Locate the cell with the specified text and output its (X, Y) center coordinate. 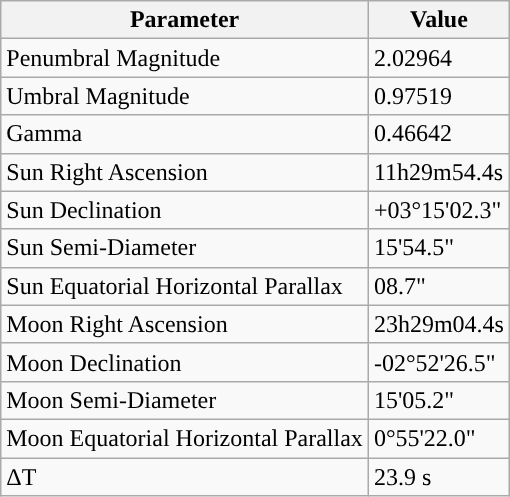
15'54.5" (438, 248)
Moon Semi-Diameter (185, 400)
23.9 s (438, 477)
Sun Right Ascension (185, 172)
23h29m04.4s (438, 324)
Moon Right Ascension (185, 324)
Moon Declination (185, 362)
2.02964 (438, 58)
Sun Equatorial Horizontal Parallax (185, 286)
Value (438, 20)
0.46642 (438, 134)
11h29m54.4s (438, 172)
Gamma (185, 134)
+03°15'02.3" (438, 210)
Parameter (185, 20)
Penumbral Magnitude (185, 58)
08.7" (438, 286)
0°55'22.0" (438, 438)
-02°52'26.5" (438, 362)
ΔT (185, 477)
Umbral Magnitude (185, 96)
Sun Declination (185, 210)
Sun Semi-Diameter (185, 248)
Moon Equatorial Horizontal Parallax (185, 438)
0.97519 (438, 96)
15'05.2" (438, 400)
